For the text-containing cell, return its midpoint in (X, Y) coordinate format. 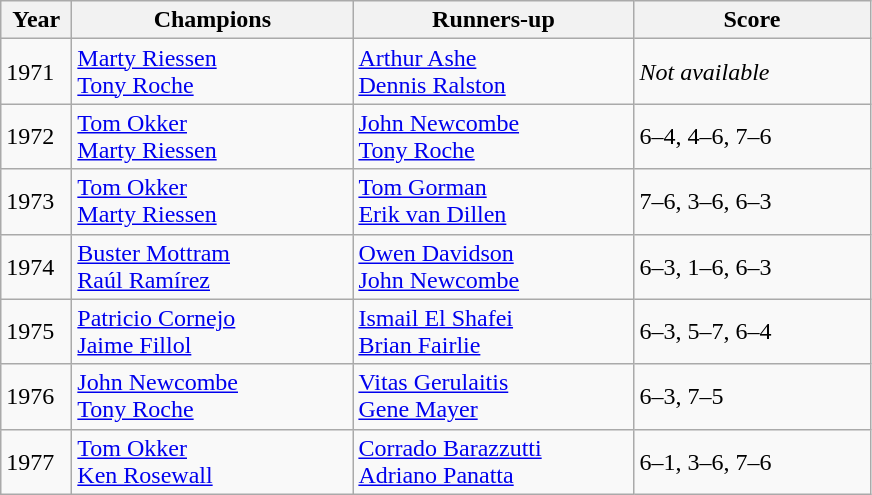
Tom Gorman Erik van Dillen (494, 202)
Year (36, 20)
Runners-up (494, 20)
6–3, 7–5 (752, 396)
1972 (36, 136)
1971 (36, 72)
Marty Riessen Tony Roche (212, 72)
Buster Mottram Raúl Ramírez (212, 266)
1977 (36, 462)
6–1, 3–6, 7–6 (752, 462)
Corrado Barazzutti Adriano Panatta (494, 462)
Vitas Gerulaitis Gene Mayer (494, 396)
1974 (36, 266)
Tom Okker Ken Rosewall (212, 462)
Champions (212, 20)
7–6, 3–6, 6–3 (752, 202)
6–3, 1–6, 6–3 (752, 266)
Ismail El Shafei Brian Fairlie (494, 332)
Patricio Cornejo Jaime Fillol (212, 332)
1973 (36, 202)
Not available (752, 72)
6–4, 4–6, 7–6 (752, 136)
Arthur Ashe Dennis Ralston (494, 72)
6–3, 5–7, 6–4 (752, 332)
Score (752, 20)
1976 (36, 396)
Owen Davidson John Newcombe (494, 266)
1975 (36, 332)
